Determine the [X, Y] coordinate at the center of the cell enclosing the given text.  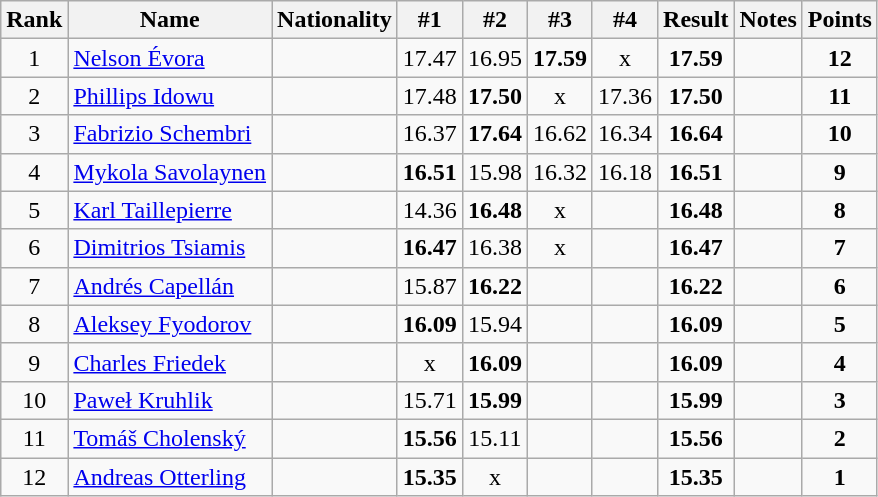
16.64 [696, 134]
Andrés Capellán [170, 286]
16.95 [494, 58]
#2 [494, 20]
15.94 [494, 324]
Nelson Évora [170, 58]
Result [696, 20]
Name [170, 20]
15.71 [430, 400]
15.87 [430, 286]
Tomáš Cholenský [170, 438]
17.64 [494, 134]
15.98 [494, 172]
#3 [560, 20]
Mykola Savolaynen [170, 172]
17.47 [430, 58]
Rank [34, 20]
16.34 [624, 134]
Notes [768, 20]
Nationality [335, 20]
16.18 [624, 172]
Phillips Idowu [170, 96]
14.36 [430, 210]
17.36 [624, 96]
#4 [624, 20]
Points [840, 20]
Dimitrios Tsiamis [170, 248]
#1 [430, 20]
Fabrizio Schembri [170, 134]
16.38 [494, 248]
16.37 [430, 134]
Charles Friedek [170, 362]
16.32 [560, 172]
Aleksey Fyodorov [170, 324]
Karl Taillepierre [170, 210]
Andreas Otterling [170, 477]
17.48 [430, 96]
Paweł Kruhlik [170, 400]
15.11 [494, 438]
16.62 [560, 134]
